Search for the cell housing the specified text and yield its [X, Y] center coordinate. 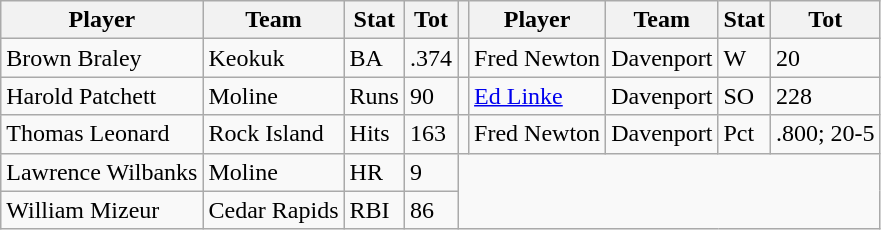
Lawrence Wilbanks [102, 172]
Keokuk [274, 58]
228 [825, 96]
RBI [374, 210]
Ed Linke [538, 96]
William Mizeur [102, 210]
86 [430, 210]
SO [744, 96]
9 [430, 172]
HR [374, 172]
90 [430, 96]
.374 [430, 58]
BA [374, 58]
Brown Braley [102, 58]
Thomas Leonard [102, 134]
Rock Island [274, 134]
Pct [744, 134]
163 [430, 134]
Runs [374, 96]
.800; 20-5 [825, 134]
Cedar Rapids [274, 210]
Harold Patchett [102, 96]
Hits [374, 134]
20 [825, 58]
W [744, 58]
